Return the [X, Y] coordinate for the center point of the cell that contains the specified text.  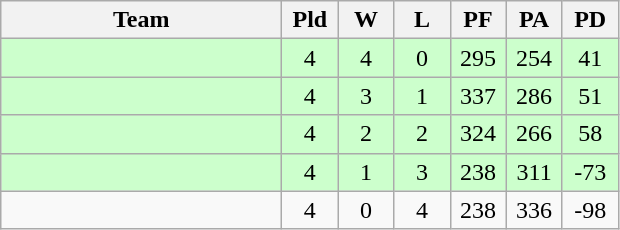
337 [478, 96]
Team [142, 20]
286 [534, 96]
324 [478, 134]
51 [590, 96]
336 [534, 210]
311 [534, 172]
41 [590, 58]
-98 [590, 210]
W [366, 20]
-73 [590, 172]
PD [590, 20]
Pld [310, 20]
58 [590, 134]
PF [478, 20]
254 [534, 58]
PA [534, 20]
295 [478, 58]
L [422, 20]
266 [534, 134]
